Return (X, Y) of the center of cell containing provided text 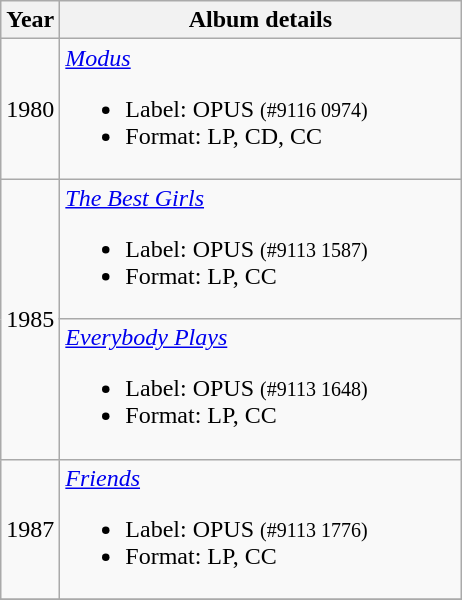
ModusLabel: OPUS (#9116 0974)Format: LP, CD, CC (260, 109)
Year (30, 20)
1980 (30, 109)
1985 (30, 319)
1987 (30, 529)
Album details (260, 20)
Everybody PlaysLabel: OPUS (#9113 1648)Format: LP, CC (260, 389)
FriendsLabel: OPUS (#9113 1776)Format: LP, CC (260, 529)
The Best GirlsLabel: OPUS (#9113 1587)Format: LP, CC (260, 249)
